Scan for the cell matching the given text and deliver its [X, Y] coordinate at center. 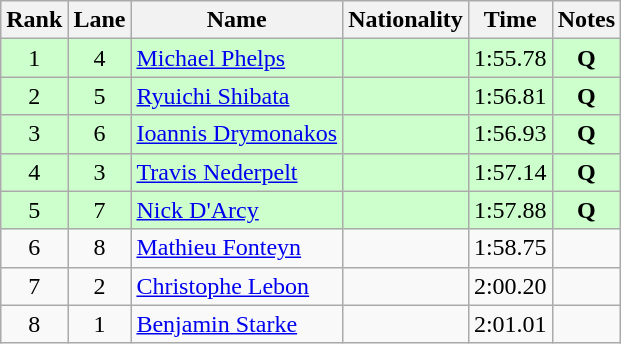
Ioannis Drymonakos [237, 134]
Michael Phelps [237, 58]
Nick D'Arcy [237, 210]
Ryuichi Shibata [237, 96]
Lane [100, 20]
2:00.20 [510, 286]
2:01.01 [510, 324]
Name [237, 20]
1:55.78 [510, 58]
1:56.93 [510, 134]
Benjamin Starke [237, 324]
Travis Nederpelt [237, 172]
1:56.81 [510, 96]
Mathieu Fonteyn [237, 248]
1:57.14 [510, 172]
Rank [34, 20]
Time [510, 20]
1:57.88 [510, 210]
Nationality [406, 20]
Notes [586, 20]
Christophe Lebon [237, 286]
1:58.75 [510, 248]
